Pinpoint the cell where the given text exists, returning its [x, y] midpoint coordinate. 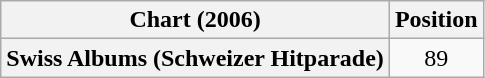
Position [436, 20]
89 [436, 58]
Swiss Albums (Schweizer Hitparade) [196, 58]
Chart (2006) [196, 20]
